Detect which cell encompasses the target text, then output its [X, Y] center coordinate. 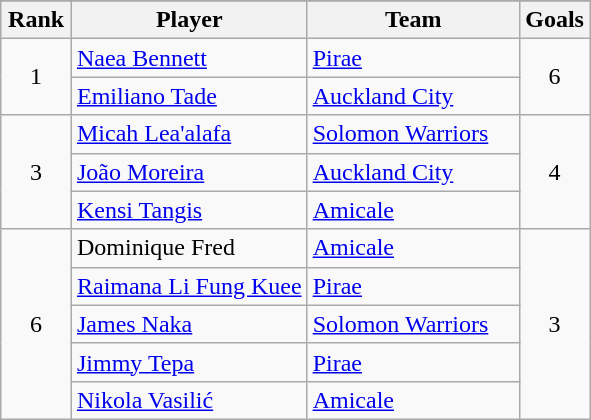
Micah Lea'alafa [189, 134]
Goals [554, 20]
4 [554, 172]
Jimmy Tepa [189, 362]
Team [413, 20]
Emiliano Tade [189, 96]
1 [36, 77]
Naea Bennett [189, 58]
Dominique Fred [189, 248]
Player [189, 20]
Rank [36, 20]
Raimana Li Fung Kuee [189, 286]
James Naka [189, 324]
João Moreira [189, 172]
Nikola Vasilić [189, 400]
Kensi Tangis [189, 210]
